Locate the cell with the specified text and output its (X, Y) center coordinate. 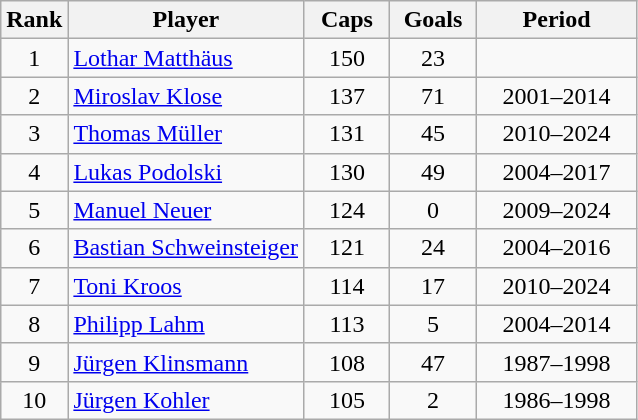
113 (347, 324)
Caps (347, 20)
Toni Kroos (186, 286)
Period (556, 20)
71 (433, 96)
Miroslav Klose (186, 96)
Thomas Müller (186, 134)
105 (347, 400)
121 (347, 248)
Jürgen Kohler (186, 400)
Jürgen Klinsmann (186, 362)
3 (34, 134)
Bastian Schweinsteiger (186, 248)
1986–1998 (556, 400)
4 (34, 172)
49 (433, 172)
0 (433, 210)
1987–1998 (556, 362)
17 (433, 286)
2004–2014 (556, 324)
131 (347, 134)
Philipp Lahm (186, 324)
6 (34, 248)
108 (347, 362)
9 (34, 362)
150 (347, 58)
23 (433, 58)
124 (347, 210)
Manuel Neuer (186, 210)
8 (34, 324)
Goals (433, 20)
1 (34, 58)
130 (347, 172)
Rank (34, 20)
47 (433, 362)
Lukas Podolski (186, 172)
7 (34, 286)
2001–2014 (556, 96)
2004–2016 (556, 248)
24 (433, 248)
Player (186, 20)
2009–2024 (556, 210)
10 (34, 400)
114 (347, 286)
Lothar Matthäus (186, 58)
2004–2017 (556, 172)
137 (347, 96)
45 (433, 134)
